Provide the [X, Y] coordinate of the cell's center where the given text is located.  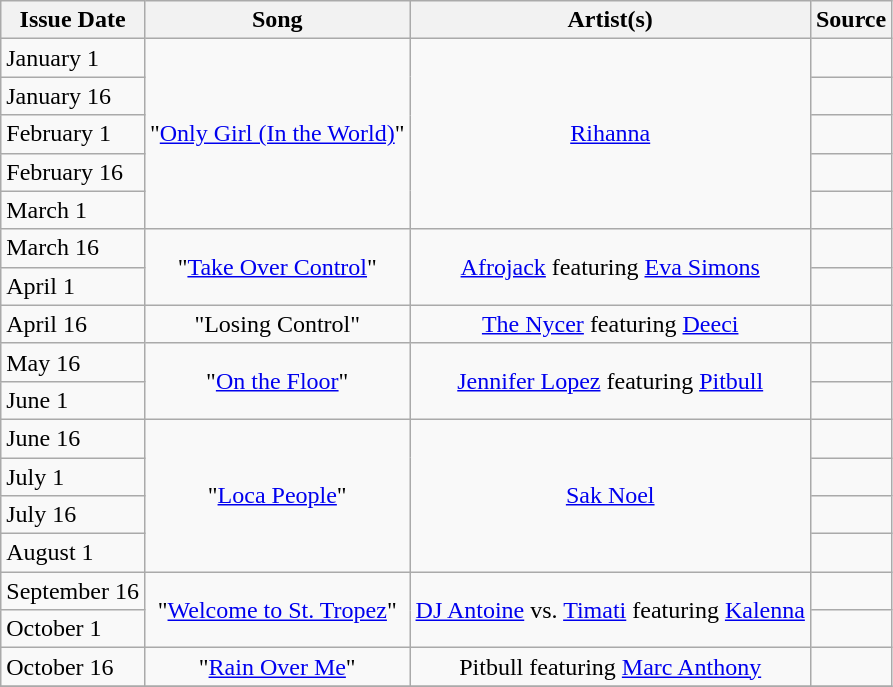
October 16 [73, 667]
June 1 [73, 400]
March 16 [73, 248]
January 16 [73, 96]
Sak Noel [610, 495]
February 1 [73, 134]
July 16 [73, 515]
"Rain Over Me" [277, 667]
"Loca People" [277, 495]
September 16 [73, 591]
The Nycer featuring Deeci [610, 324]
January 1 [73, 58]
Source [850, 20]
"Take Over Control" [277, 267]
May 16 [73, 362]
Afrojack featuring Eva Simons [610, 267]
June 16 [73, 438]
"On the Floor" [277, 381]
"Losing Control" [277, 324]
Artist(s) [610, 20]
April 16 [73, 324]
October 1 [73, 629]
DJ Antoine vs. Timati featuring Kalenna [610, 610]
April 1 [73, 286]
Pitbull featuring Marc Anthony [610, 667]
"Only Girl (In the World)" [277, 134]
Rihanna [610, 134]
"Welcome to St. Tropez" [277, 610]
Issue Date [73, 20]
Song [277, 20]
July 1 [73, 477]
August 1 [73, 553]
March 1 [73, 210]
Jennifer Lopez featuring Pitbull [610, 381]
February 16 [73, 172]
